For the text-containing cell, return its midpoint in (x, y) coordinate format. 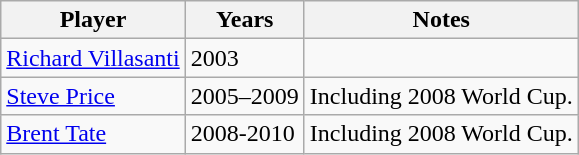
Brent Tate (93, 134)
2003 (244, 58)
Years (244, 20)
Player (93, 20)
Richard Villasanti (93, 58)
Steve Price (93, 96)
2005–2009 (244, 96)
Notes (441, 20)
2008-2010 (244, 134)
